Provide the (x, y) coordinate of the cell's center where the given text is located.  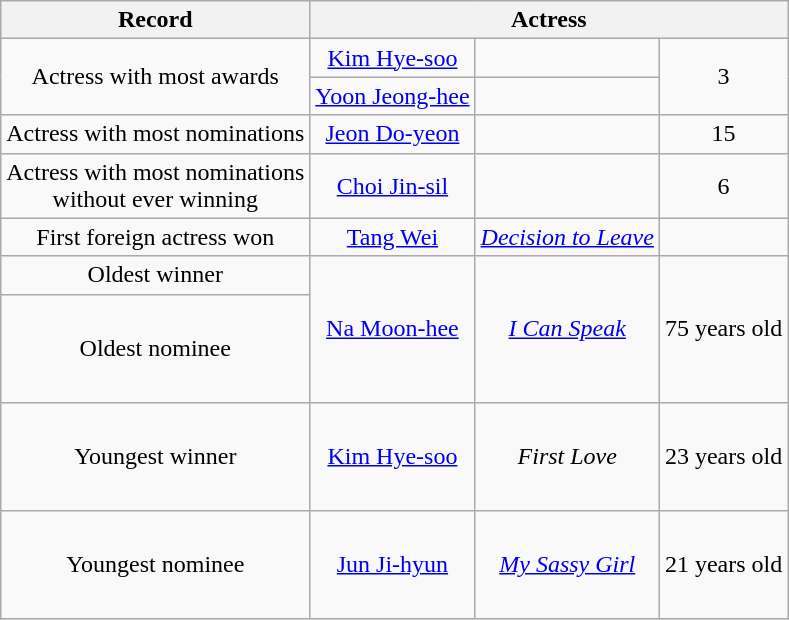
Choi Jin-sil (392, 186)
21 years old (723, 564)
Yoon Jeong-hee (392, 96)
23 years old (723, 456)
Jun Ji-hyun (392, 564)
Youngest nominee (156, 564)
Oldest winner (156, 275)
75 years old (723, 329)
Decision to Leave (567, 237)
Actress with most awards (156, 77)
Youngest winner (156, 456)
Na Moon-hee (392, 329)
Actress with most nominations (156, 134)
Actress with most nominationswithout ever winning (156, 186)
I Can Speak (567, 329)
Jeon Do-yeon (392, 134)
My Sassy Girl (567, 564)
First Love (567, 456)
6 (723, 186)
First foreign actress won (156, 237)
Record (156, 20)
Tang Wei (392, 237)
15 (723, 134)
Actress (549, 20)
Oldest nominee (156, 348)
3 (723, 77)
